Identify which cell holds the provided text, then report its (x, y) central coordinate. 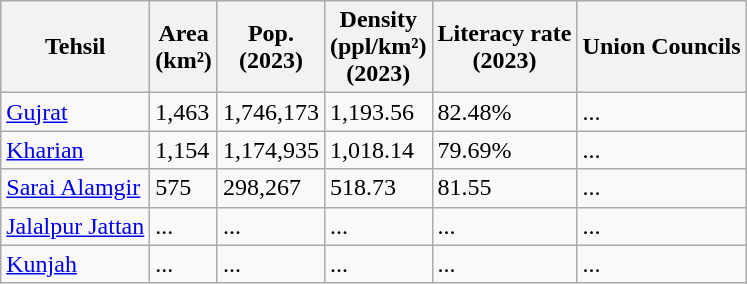
Literacy rate(2023) (504, 47)
518.73 (378, 188)
1,154 (184, 150)
298,267 (270, 188)
Gujrat (76, 112)
Tehsil (76, 47)
1,174,935 (270, 150)
1,463 (184, 112)
575 (184, 188)
1,193.56 (378, 112)
1,018.14 (378, 150)
82.48% (504, 112)
Jalalpur Jattan (76, 226)
Density(ppl/km²)(2023) (378, 47)
Kharian (76, 150)
81.55 (504, 188)
Pop.(2023) (270, 47)
Sarai Alamgir (76, 188)
1,746,173 (270, 112)
Area(km²) (184, 47)
79.69% (504, 150)
Kunjah (76, 264)
Union Councils (662, 47)
